Return the [x, y] coordinate for the center point of the cell that contains the specified text.  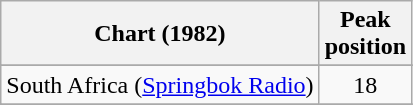
Peakposition [365, 34]
South Africa (Springbok Radio) [160, 85]
Chart (1982) [160, 34]
18 [365, 85]
